Provide the (X, Y) coordinate of the cell's center where the given text is located.  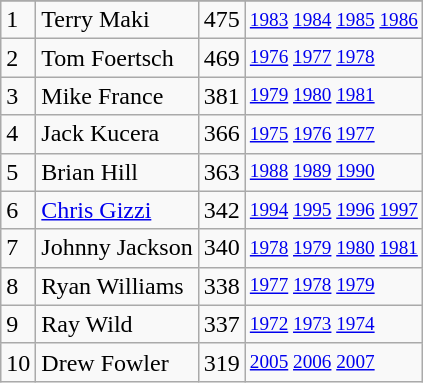
Ray Wild (117, 324)
9 (18, 324)
6 (18, 210)
340 (222, 248)
4 (18, 134)
1978 1979 1980 1981 (334, 248)
366 (222, 134)
3 (18, 96)
469 (222, 58)
319 (222, 362)
Tom Foertsch (117, 58)
363 (222, 172)
1988 1989 1990 (334, 172)
Terry Maki (117, 20)
Johnny Jackson (117, 248)
475 (222, 20)
Brian Hill (117, 172)
1 (18, 20)
Mike France (117, 96)
8 (18, 286)
1983 1984 1985 1986 (334, 20)
1976 1977 1978 (334, 58)
Drew Fowler (117, 362)
337 (222, 324)
Chris Gizzi (117, 210)
Jack Kucera (117, 134)
1977 1978 1979 (334, 286)
338 (222, 286)
1975 1976 1977 (334, 134)
1994 1995 1996 1997 (334, 210)
381 (222, 96)
1979 1980 1981 (334, 96)
Ryan Williams (117, 286)
5 (18, 172)
7 (18, 248)
2 (18, 58)
2005 2006 2007 (334, 362)
10 (18, 362)
342 (222, 210)
1972 1973 1974 (334, 324)
